Pinpoint the cell where the given text exists, returning its [x, y] midpoint coordinate. 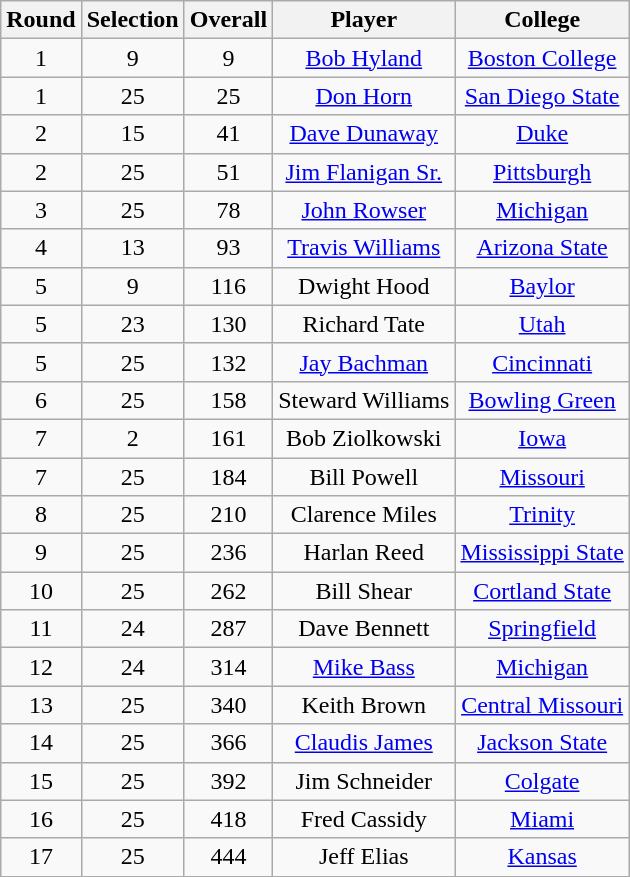
Round [41, 20]
314 [228, 667]
Utah [542, 324]
Dave Dunaway [364, 134]
Bill Powell [364, 477]
262 [228, 591]
12 [41, 667]
Cincinnati [542, 362]
Cortland State [542, 591]
Clarence Miles [364, 515]
3 [41, 210]
Bill Shear [364, 591]
11 [41, 629]
158 [228, 400]
Boston College [542, 58]
130 [228, 324]
4 [41, 248]
Mike Bass [364, 667]
287 [228, 629]
16 [41, 819]
Bowling Green [542, 400]
Overall [228, 20]
Trinity [542, 515]
Richard Tate [364, 324]
Jeff Elias [364, 857]
Jackson State [542, 743]
Travis Williams [364, 248]
41 [228, 134]
Kansas [542, 857]
Springfield [542, 629]
184 [228, 477]
14 [41, 743]
10 [41, 591]
John Rowser [364, 210]
Bob Ziolkowski [364, 438]
Keith Brown [364, 705]
Colgate [542, 781]
Miami [542, 819]
236 [228, 553]
23 [132, 324]
Baylor [542, 286]
Bob Hyland [364, 58]
Claudis James [364, 743]
Central Missouri [542, 705]
Jim Schneider [364, 781]
8 [41, 515]
San Diego State [542, 96]
Jim Flanigan Sr. [364, 172]
Jay Bachman [364, 362]
Steward Williams [364, 400]
6 [41, 400]
161 [228, 438]
Player [364, 20]
51 [228, 172]
Arizona State [542, 248]
392 [228, 781]
Fred Cassidy [364, 819]
Dwight Hood [364, 286]
Duke [542, 134]
210 [228, 515]
418 [228, 819]
Pittsburgh [542, 172]
Iowa [542, 438]
Harlan Reed [364, 553]
College [542, 20]
Dave Bennett [364, 629]
Don Horn [364, 96]
444 [228, 857]
Selection [132, 20]
Mississippi State [542, 553]
93 [228, 248]
132 [228, 362]
340 [228, 705]
17 [41, 857]
116 [228, 286]
Missouri [542, 477]
366 [228, 743]
78 [228, 210]
